Capture the cell that displays the provided text and extract its [X, Y] central coordinate. 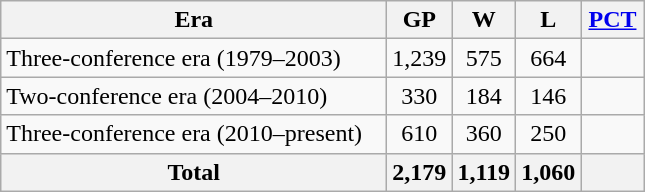
330 [420, 96]
W [484, 20]
610 [420, 134]
146 [548, 96]
250 [548, 134]
2,179 [420, 172]
360 [484, 134]
Era [194, 20]
GP [420, 20]
Three-conference era (2010–present) [194, 134]
184 [484, 96]
Three-conference era (1979–2003) [194, 58]
1,119 [484, 172]
575 [484, 58]
PCT [613, 20]
664 [548, 58]
Total [194, 172]
1,239 [420, 58]
L [548, 20]
Two-conference era (2004–2010) [194, 96]
1,060 [548, 172]
